Pinpoint the cell where the given text exists, returning its [X, Y] midpoint coordinate. 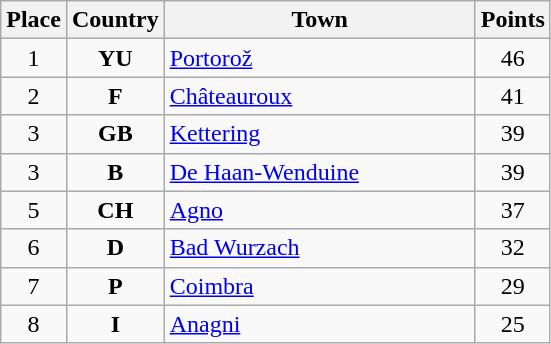
29 [512, 286]
B [115, 172]
Kettering [320, 134]
Place [34, 20]
41 [512, 96]
25 [512, 324]
6 [34, 248]
GB [115, 134]
P [115, 286]
Points [512, 20]
5 [34, 210]
Bad Wurzach [320, 248]
Agno [320, 210]
32 [512, 248]
I [115, 324]
F [115, 96]
YU [115, 58]
2 [34, 96]
1 [34, 58]
7 [34, 286]
37 [512, 210]
Portorož [320, 58]
Country [115, 20]
Anagni [320, 324]
8 [34, 324]
Town [320, 20]
CH [115, 210]
Châteauroux [320, 96]
D [115, 248]
De Haan-Wenduine [320, 172]
Coimbra [320, 286]
46 [512, 58]
